Locate the cell with the specified text and output its [x, y] center coordinate. 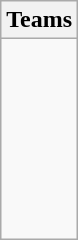
Teams [40, 20]
